From the cell containing the given text, extract its center point as (X, Y) coordinate. 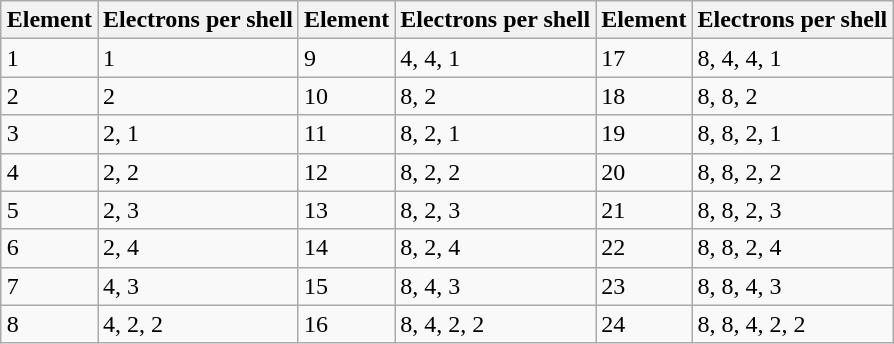
22 (644, 248)
8, 2 (496, 96)
18 (644, 96)
8, 2, 3 (496, 210)
23 (644, 286)
4, 3 (198, 286)
8, 8, 2, 3 (792, 210)
12 (346, 172)
4, 4, 1 (496, 58)
6 (49, 248)
8, 4, 3 (496, 286)
5 (49, 210)
11 (346, 134)
13 (346, 210)
24 (644, 324)
8 (49, 324)
3 (49, 134)
8, 8, 2, 2 (792, 172)
17 (644, 58)
8, 2, 2 (496, 172)
8, 8, 2, 1 (792, 134)
20 (644, 172)
8, 8, 4, 2, 2 (792, 324)
8, 4, 4, 1 (792, 58)
8, 8, 2, 4 (792, 248)
4 (49, 172)
19 (644, 134)
8, 2, 1 (496, 134)
8, 4, 2, 2 (496, 324)
21 (644, 210)
14 (346, 248)
4, 2, 2 (198, 324)
8, 8, 4, 3 (792, 286)
2, 4 (198, 248)
2, 3 (198, 210)
9 (346, 58)
2, 1 (198, 134)
15 (346, 286)
7 (49, 286)
16 (346, 324)
8, 2, 4 (496, 248)
2, 2 (198, 172)
10 (346, 96)
8, 8, 2 (792, 96)
